Search for the cell housing the specified text and yield its (X, Y) center coordinate. 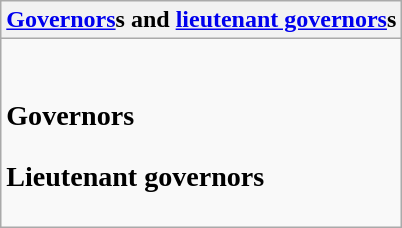
GovernorsLieutenant governors (202, 133)
Governorss and lieutenant governorss (202, 20)
